Identify which cell holds the provided text, then report its [X, Y] central coordinate. 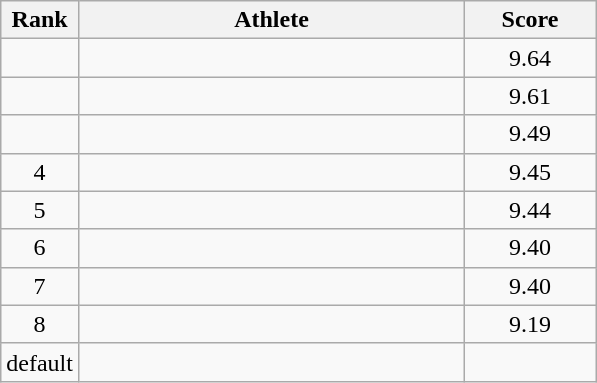
8 [40, 324]
5 [40, 210]
9.19 [530, 324]
6 [40, 248]
9.64 [530, 58]
9.49 [530, 134]
9.45 [530, 172]
Score [530, 20]
9.44 [530, 210]
Rank [40, 20]
4 [40, 172]
Athlete [271, 20]
7 [40, 286]
9.61 [530, 96]
default [40, 362]
